Detect which cell encompasses the target text, then output its (X, Y) center coordinate. 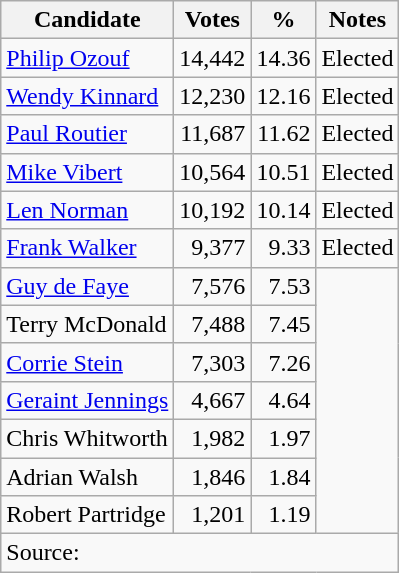
Adrian Walsh (88, 477)
14.36 (284, 58)
7,488 (212, 324)
Frank Walker (88, 248)
Mike Vibert (88, 172)
1,846 (212, 477)
Notes (358, 20)
4,667 (212, 400)
7,576 (212, 286)
10.51 (284, 172)
12,230 (212, 96)
4.64 (284, 400)
9,377 (212, 248)
Robert Partridge (88, 515)
1,982 (212, 438)
% (284, 20)
Terry McDonald (88, 324)
1.97 (284, 438)
Len Norman (88, 210)
11.62 (284, 134)
7,303 (212, 362)
Chris Whitworth (88, 438)
1,201 (212, 515)
10,564 (212, 172)
Geraint Jennings (88, 400)
Paul Routier (88, 134)
Guy de Faye (88, 286)
Philip Ozouf (88, 58)
12.16 (284, 96)
9.33 (284, 248)
1.19 (284, 515)
10,192 (212, 210)
1.84 (284, 477)
Wendy Kinnard (88, 96)
10.14 (284, 210)
11,687 (212, 134)
7.45 (284, 324)
7.53 (284, 286)
7.26 (284, 362)
Candidate (88, 20)
Corrie Stein (88, 362)
Votes (212, 20)
14,442 (212, 58)
Source: (200, 553)
